Output the (x, y) coordinate of the center of the cell containing the given text.  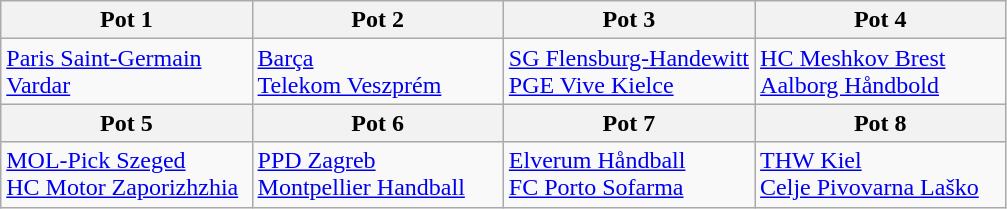
Pot 7 (628, 123)
Elverum Håndball FC Porto Sofarma (628, 174)
Barça Telekom Veszprém (378, 72)
THW Kiel Celje Pivovarna Laško (880, 174)
Paris Saint-Germain Vardar (126, 72)
HC Meshkov Brest Aalborg Håndbold (880, 72)
Pot 5 (126, 123)
SG Flensburg-Handewitt PGE Vive Kielce (628, 72)
Pot 2 (378, 20)
PPD Zagreb Montpellier Handball (378, 174)
MOL-Pick Szeged HC Motor Zaporizhzhia (126, 174)
Pot 8 (880, 123)
Pot 1 (126, 20)
Pot 3 (628, 20)
Pot 4 (880, 20)
Pot 6 (378, 123)
